Provide the [X, Y] coordinate of the cell's center where the given text is located.  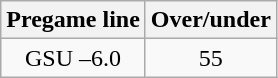
GSU –6.0 [74, 58]
Over/under [210, 20]
Pregame line [74, 20]
55 [210, 58]
